Find where the given text appears and provide that cell's center as (X, Y) coordinate. 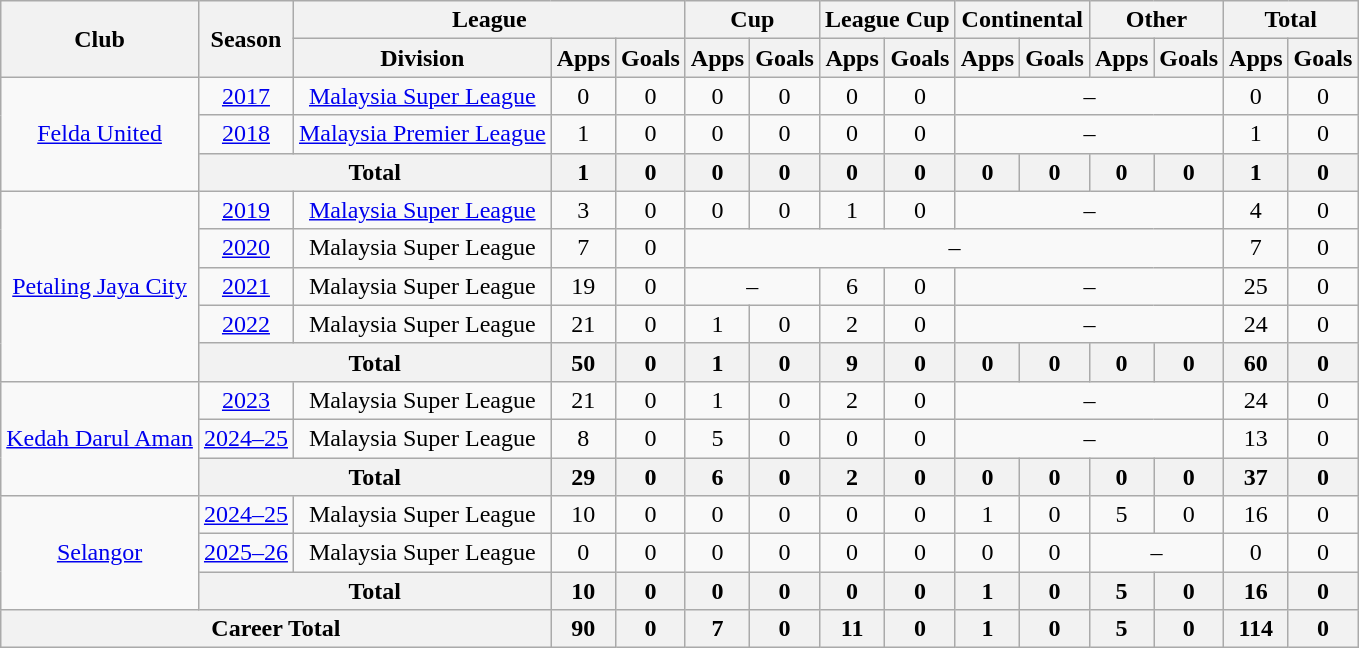
Cup (752, 20)
Kedah Darul Aman (100, 438)
Division (422, 58)
2018 (246, 134)
13 (1256, 438)
25 (1256, 286)
4 (1256, 210)
90 (583, 629)
League (489, 20)
2023 (246, 400)
114 (1256, 629)
2022 (246, 324)
2025–26 (246, 553)
2020 (246, 248)
50 (583, 362)
Continental (1022, 20)
Malaysia Premier League (422, 134)
19 (583, 286)
Selangor (100, 553)
37 (1256, 477)
League Cup (887, 20)
60 (1256, 362)
2021 (246, 286)
9 (852, 362)
2019 (246, 210)
Season (246, 39)
Other (1156, 20)
2017 (246, 96)
29 (583, 477)
Petaling Jaya City (100, 286)
Club (100, 39)
Felda United (100, 134)
Career Total (276, 629)
3 (583, 210)
8 (583, 438)
11 (852, 629)
